From the cell containing the given text, extract its center point as (x, y) coordinate. 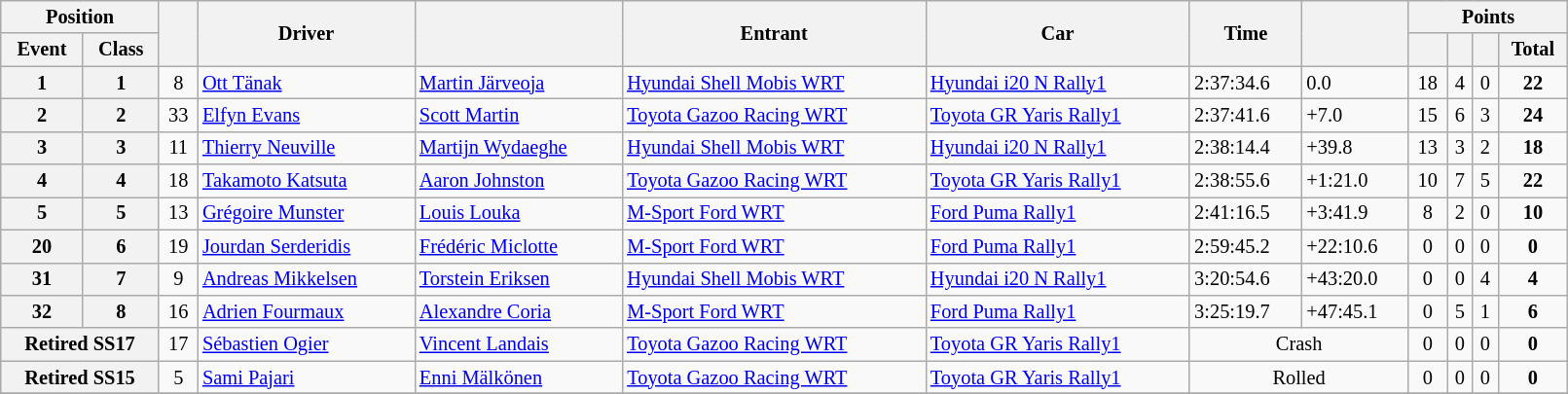
+22:10.6 (1355, 246)
Takamoto Katsuta (306, 181)
Entrant (774, 33)
+43:20.0 (1355, 279)
Position (80, 17)
Class (121, 50)
Event (42, 50)
32 (42, 311)
19 (178, 246)
+1:21.0 (1355, 181)
Driver (306, 33)
Thierry Neuville (306, 148)
Scott Martin (518, 115)
2:38:14.4 (1246, 148)
9 (178, 279)
31 (42, 279)
2:38:55.6 (1246, 181)
Time (1246, 33)
Points (1488, 17)
17 (178, 344)
2:37:41.6 (1246, 115)
Martin Järveoja (518, 83)
2:37:34.6 (1246, 83)
3:20:54.6 (1246, 279)
Retired SS15 (80, 377)
33 (178, 115)
2:41:16.5 (1246, 213)
Total (1533, 50)
3:25:19.7 (1246, 311)
Ott Tänak (306, 83)
Andreas Mikkelsen (306, 279)
24 (1533, 115)
Torstein Eriksen (518, 279)
Retired SS17 (80, 344)
Alexandre Coria (518, 311)
Sébastien Ogier (306, 344)
+47:45.1 (1355, 311)
0.0 (1355, 83)
2:59:45.2 (1246, 246)
20 (42, 246)
Sami Pajari (306, 377)
Elfyn Evans (306, 115)
Jourdan Serderidis (306, 246)
Adrien Fourmaux (306, 311)
+7.0 (1355, 115)
Rolled (1298, 377)
Grégoire Munster (306, 213)
Aaron Johnston (518, 181)
Frédéric Miclotte (518, 246)
15 (1428, 115)
Louis Louka (518, 213)
+39.8 (1355, 148)
16 (178, 311)
Vincent Landais (518, 344)
+3:41.9 (1355, 213)
Crash (1298, 344)
11 (178, 148)
Car (1057, 33)
Martijn Wydaeghe (518, 148)
Enni Mälkönen (518, 377)
